Provide the [X, Y] coordinate of the cell's center where the given text is located.  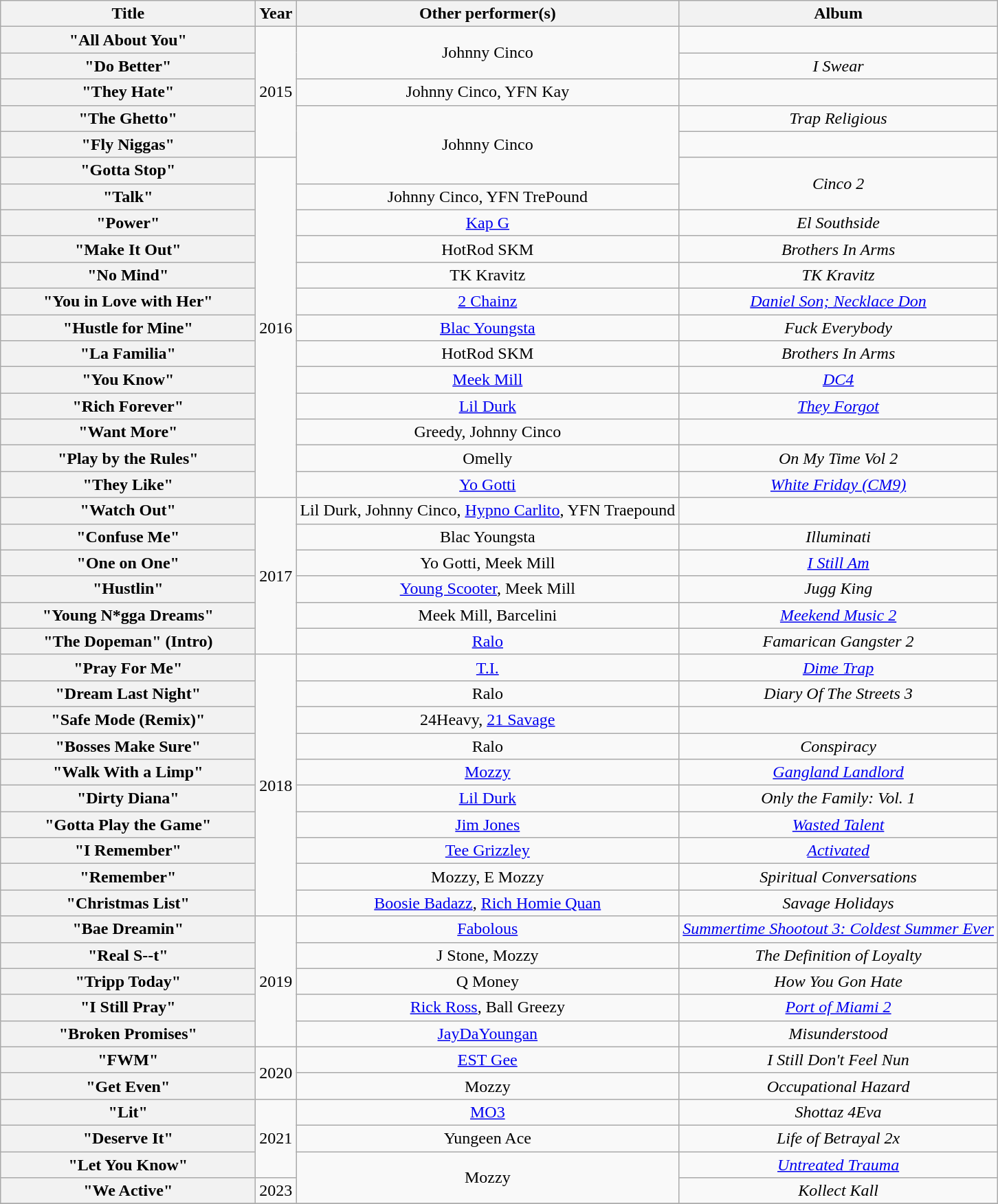
Yo Gotti [488, 484]
"I Still Pray" [128, 1007]
Savage Holidays [839, 903]
"You in Love with Her" [128, 301]
"Christmas List" [128, 903]
Yungeen Ace [488, 1138]
"Rich Forever" [128, 406]
Meek Mill, Barcelini [488, 615]
MO3 [488, 1112]
"Want More" [128, 432]
Life of Betrayal 2x [839, 1138]
"Gotta Stop" [128, 170]
Rick Ross, Ball Greezy [488, 1007]
24Heavy, 21 Savage [488, 720]
Fuck Everybody [839, 328]
Gangland Landlord [839, 772]
"The Ghetto" [128, 118]
"Hustlin" [128, 589]
Jim Jones [488, 825]
How You Gon Hate [839, 981]
"Play by the Rules" [128, 458]
2016 [276, 327]
Summertime Shootout 3: Coldest Summer Ever [839, 929]
"Remember" [128, 877]
2015 [276, 92]
2 Chainz [488, 301]
"Let You Know" [128, 1165]
"No Mind" [128, 275]
2019 [276, 981]
Activated [839, 851]
Port of Miami 2 [839, 1007]
"You Know" [128, 380]
They Forgot [839, 406]
"Get Even" [128, 1086]
T.I. [488, 667]
"Confuse Me" [128, 537]
Daniel Son; Necklace Don [839, 301]
I Still Don't Feel Nun [839, 1060]
Kap G [488, 223]
Jugg King [839, 589]
Johnny Cinco, YFN TrePound [488, 197]
"One on One" [128, 563]
"I Remember" [128, 851]
"Do Better" [128, 66]
DC4 [839, 380]
"Young N*gga Dreams" [128, 615]
"Pray For Me" [128, 667]
"They Like" [128, 484]
Misunderstood [839, 1034]
Trap Religious [839, 118]
"Dream Last Night" [128, 693]
Year [276, 14]
Lil Durk, Johnny Cinco, Hypno Carlito, YFN Traepound [488, 511]
I Still Am [839, 563]
Meek Mill [488, 380]
JayDaYoungan [488, 1034]
"All About You" [128, 40]
"Deserve It" [128, 1138]
"Gotta Play the Game" [128, 825]
2017 [276, 576]
Conspiracy [839, 746]
"Bosses Make Sure" [128, 746]
Wasted Talent [839, 825]
"Power" [128, 223]
Kollect Kall [839, 1191]
2021 [276, 1138]
Omelly [488, 458]
"Walk With a Limp" [128, 772]
"The Dopeman" (Intro) [128, 641]
Mozzy, E Mozzy [488, 877]
Boosie Badazz, Rich Homie Quan [488, 903]
I Swear [839, 66]
Only the Family: Vol. 1 [839, 799]
2018 [276, 785]
Dime Trap [839, 667]
"Talk" [128, 197]
Young Scooter, Meek Mill [488, 589]
El Southside [839, 223]
Cinco 2 [839, 183]
Johnny Cinco, YFN Kay [488, 92]
"FWM" [128, 1060]
"Lit" [128, 1112]
Greedy, Johnny Cinco [488, 432]
Fabolous [488, 929]
"They Hate" [128, 92]
2023 [276, 1191]
The Definition of Loyalty [839, 955]
Spiritual Conversations [839, 877]
Illuminati [839, 537]
White Friday (CM9) [839, 484]
Untreated Trauma [839, 1165]
Yo Gotti, Meek Mill [488, 563]
Q Money [488, 981]
"Dirty Diana" [128, 799]
Famarican Gangster 2 [839, 641]
Tee Grizzley [488, 851]
"Real S--t" [128, 955]
"Fly Niggas" [128, 144]
On My Time Vol 2 [839, 458]
EST Gee [488, 1060]
"Tripp Today" [128, 981]
Title [128, 14]
2020 [276, 1073]
Other performer(s) [488, 14]
Shottaz 4Eva [839, 1112]
Album [839, 14]
Occupational Hazard [839, 1086]
"Make It Out" [128, 249]
Diary Of The Streets 3 [839, 693]
"Safe Mode (Remix)" [128, 720]
"We Active" [128, 1191]
"Bae Dreamin" [128, 929]
"Broken Promises" [128, 1034]
"Watch Out" [128, 511]
"La Familia" [128, 354]
J Stone, Mozzy [488, 955]
Meekend Music 2 [839, 615]
"Hustle for Mine" [128, 328]
